Detect which cell encompasses the target text, then output its [x, y] center coordinate. 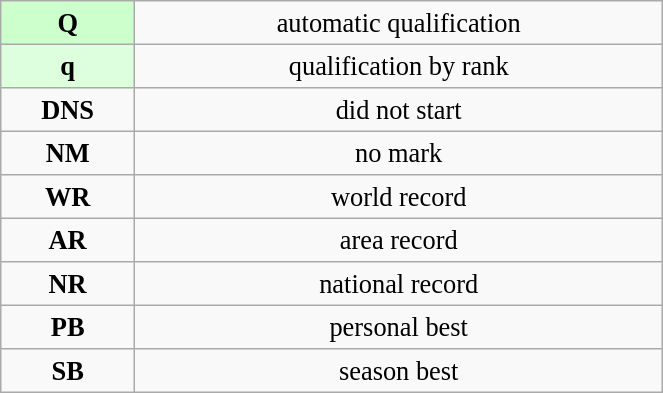
no mark [399, 153]
personal best [399, 327]
SB [68, 371]
NR [68, 284]
DNS [68, 109]
PB [68, 327]
Q [68, 22]
q [68, 66]
world record [399, 197]
area record [399, 240]
AR [68, 240]
did not start [399, 109]
qualification by rank [399, 66]
WR [68, 197]
NM [68, 153]
season best [399, 371]
national record [399, 284]
automatic qualification [399, 22]
